Provide the [x, y] coordinate of the cell's center where the given text is located.  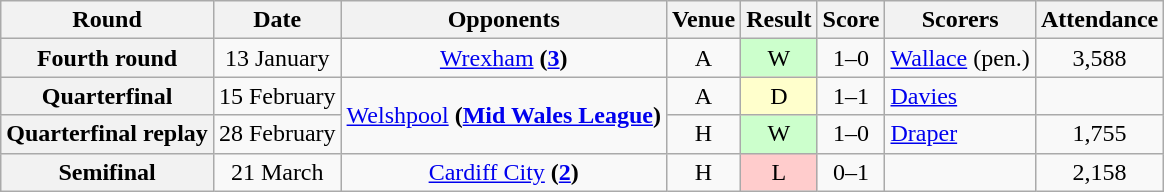
Semifinal [108, 172]
28 February [277, 134]
Fourth round [108, 58]
Venue [703, 20]
13 January [277, 58]
Scorers [960, 20]
3,588 [1099, 58]
Draper [960, 134]
21 March [277, 172]
Round [108, 20]
Date [277, 20]
Welshpool (Mid Wales League) [504, 115]
Result [779, 20]
1,755 [1099, 134]
Davies [960, 96]
0–1 [851, 172]
D [779, 96]
Cardiff City (2) [504, 172]
L [779, 172]
Opponents [504, 20]
2,158 [1099, 172]
1–1 [851, 96]
Score [851, 20]
15 February [277, 96]
Quarterfinal replay [108, 134]
Wrexham (3) [504, 58]
Attendance [1099, 20]
Quarterfinal [108, 96]
Wallace (pen.) [960, 58]
